Detect which cell encompasses the target text, then output its (x, y) center coordinate. 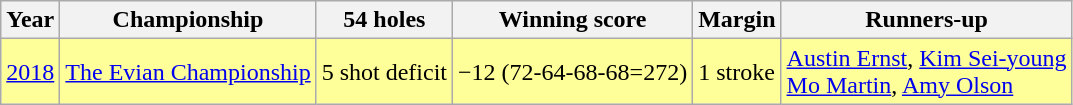
Runners-up (926, 20)
The Evian Championship (188, 72)
Year (30, 20)
2018 (30, 72)
54 holes (384, 20)
5 shot deficit (384, 72)
Winning score (573, 20)
1 stroke (737, 72)
Margin (737, 20)
−12 (72-64-68-68=272) (573, 72)
Championship (188, 20)
Austin Ernst, Kim Sei-young Mo Martin, Amy Olson (926, 72)
